Identify which cell holds the provided text, then report its [x, y] central coordinate. 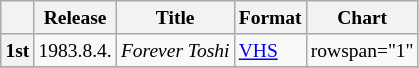
1983.8.4. [75, 50]
rowspan="1" [362, 50]
Forever Toshi [175, 50]
Chart [362, 18]
1st [18, 50]
Release [75, 18]
VHS [270, 50]
Format [270, 18]
Title [175, 18]
